Scan for the cell matching the given text and deliver its [X, Y] coordinate at center. 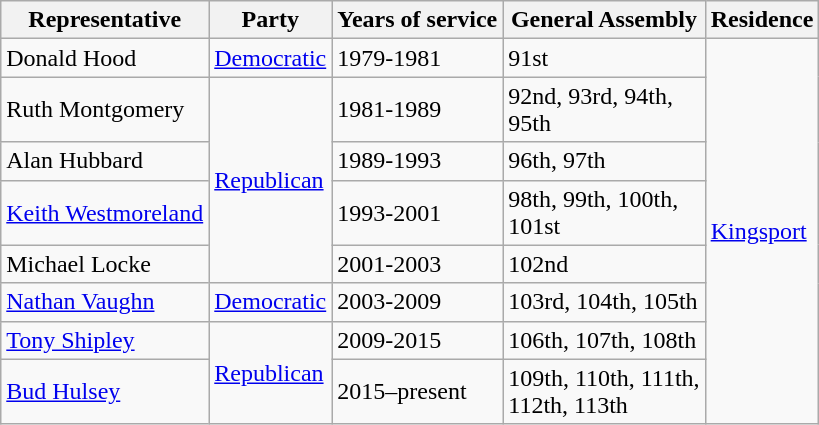
96th, 97th [604, 161]
Nathan Vaughn [105, 302]
Ruth Montgomery [105, 110]
2003-2009 [418, 302]
Bud Hulsey [105, 392]
Years of service [418, 20]
Party [270, 20]
Kingsport [762, 232]
Michael Locke [105, 264]
109th, 110th, 111th,112th, 113th [604, 392]
1993-2001 [418, 212]
Residence [762, 20]
1981-1989 [418, 110]
2009-2015 [418, 340]
91st [604, 58]
1989-1993 [418, 161]
1979-1981 [418, 58]
Alan Hubbard [105, 161]
98th, 99th, 100th,101st [604, 212]
Tony Shipley [105, 340]
2015–present [418, 392]
103rd, 104th, 105th [604, 302]
Representative [105, 20]
Donald Hood [105, 58]
92nd, 93rd, 94th,95th [604, 110]
102nd [604, 264]
Keith Westmoreland [105, 212]
2001-2003 [418, 264]
General Assembly [604, 20]
106th, 107th, 108th [604, 340]
